Find where the given text appears and provide that cell's center as (X, Y) coordinate. 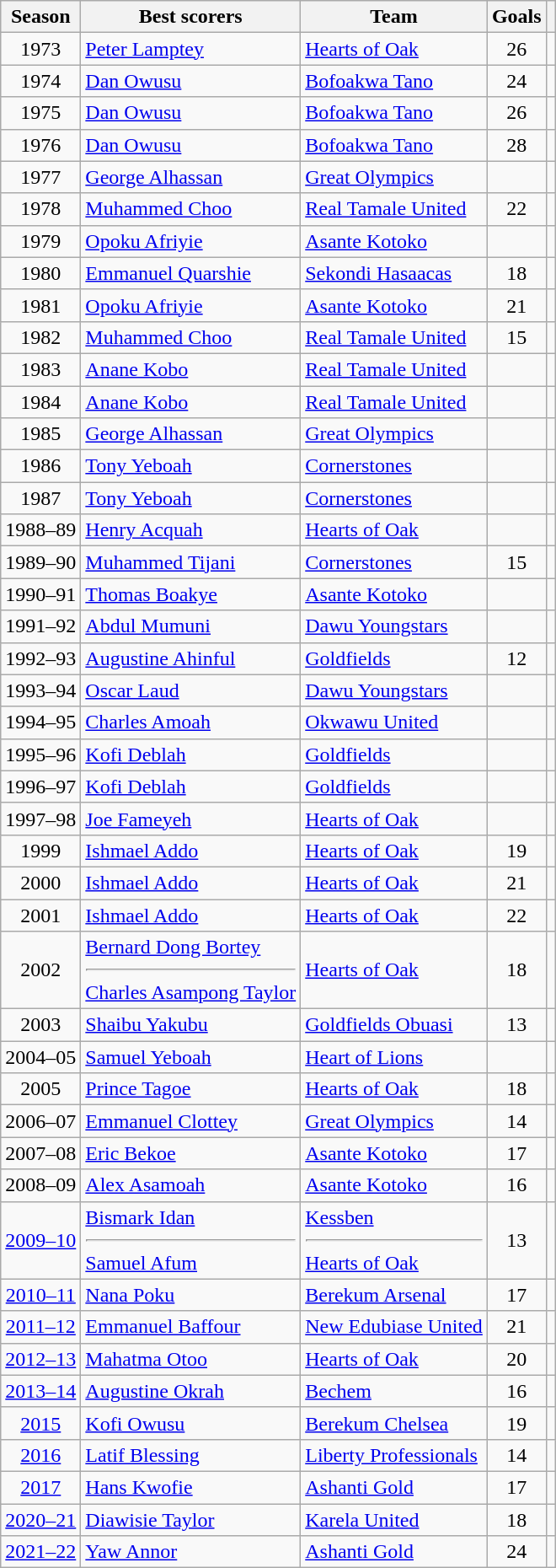
1995–96 (40, 754)
2017 (40, 1487)
1977 (40, 177)
2020–21 (40, 1520)
Emmanuel Clottey (190, 1121)
Bismark Idan Samuel Afum (190, 1240)
Emmanuel Quarshie (190, 273)
Goals (516, 17)
1989–90 (40, 562)
Best scorers (190, 17)
Goldfields Obuasi (394, 1025)
2016 (40, 1455)
2021–22 (40, 1552)
1983 (40, 369)
1976 (40, 145)
2005 (40, 1089)
Henry Acquah (190, 530)
2011–12 (40, 1327)
1975 (40, 113)
2006–07 (40, 1121)
2012–13 (40, 1359)
1992–93 (40, 658)
Samuel Yeboah (190, 1057)
KessbenHearts of Oak (394, 1240)
12 (516, 658)
1984 (40, 402)
Oscar Laud (190, 690)
Thomas Boakye (190, 594)
Yaw Annor (190, 1552)
Bernard Dong Bortey Charles Asampong Taylor (190, 970)
1991–92 (40, 626)
Berekum Arsenal (394, 1295)
Charles Amoah (190, 722)
Alex Asamoah (190, 1185)
1979 (40, 241)
Augustine Ahinful (190, 658)
2008–09 (40, 1185)
2001 (40, 915)
Peter Lamptey (190, 49)
20 (516, 1359)
1999 (40, 851)
1985 (40, 434)
1994–95 (40, 722)
Sekondi Hasaacas (394, 273)
Shaibu Yakubu (190, 1025)
2009–10 (40, 1240)
Liberty Professionals (394, 1455)
2003 (40, 1025)
Karela United (394, 1520)
1974 (40, 81)
1987 (40, 498)
Eric Bekoe (190, 1153)
1980 (40, 273)
Nana Poku (190, 1295)
Bechem (394, 1391)
1997–98 (40, 819)
Prince Tagoe (190, 1089)
Augustine Okrah (190, 1391)
2013–14 (40, 1391)
1990–91 (40, 594)
1978 (40, 209)
2010–11 (40, 1295)
New Edubiase United (394, 1327)
2015 (40, 1423)
1982 (40, 337)
Team (394, 17)
Heart of Lions (394, 1057)
1986 (40, 466)
2007–08 (40, 1153)
Latif Blessing (190, 1455)
1993–94 (40, 690)
28 (516, 145)
1981 (40, 305)
2004–05 (40, 1057)
Joe Fameyeh (190, 819)
Emmanuel Baffour (190, 1327)
Berekum Chelsea (394, 1423)
Hans Kwofie (190, 1487)
Muhammed Tijani (190, 562)
1988–89 (40, 530)
Abdul Mumuni (190, 626)
2000 (40, 883)
Season (40, 17)
2002 (40, 970)
Mahatma Otoo (190, 1359)
1996–97 (40, 787)
1973 (40, 49)
Diawisie Taylor (190, 1520)
Okwawu United (394, 722)
Kofi Owusu (190, 1423)
